Scan for the cell matching the given text and deliver its [x, y] coordinate at center. 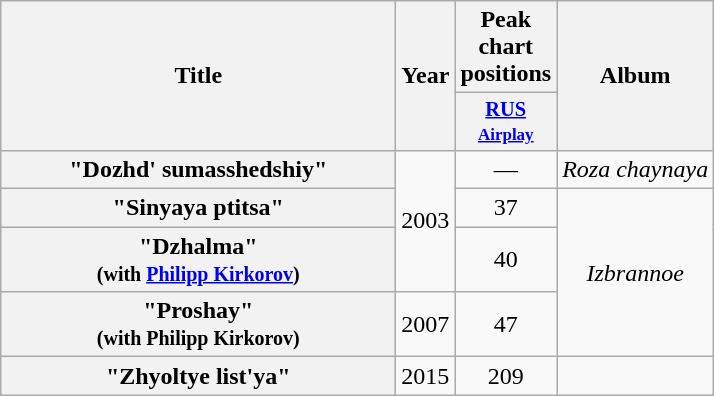
209 [506, 376]
— [506, 169]
"Dzhalma" (with Philipp Kirkorov) [198, 260]
"Proshay" (with Philipp Kirkorov) [198, 324]
2015 [426, 376]
2007 [426, 324]
Title [198, 76]
Year [426, 76]
40 [506, 260]
Album [636, 76]
"Sinyaya ptitsa" [198, 208]
"Dozhd' sumasshedshiy" [198, 169]
"Zhyoltye list'ya" [198, 376]
Izbrannoe [636, 273]
Peak chart positions [506, 47]
2003 [426, 220]
47 [506, 324]
RUSAirplay [506, 122]
37 [506, 208]
Roza chaynaya [636, 169]
